Identify which cell holds the provided text, then report its [x, y] central coordinate. 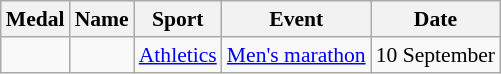
Date [436, 19]
Medal [36, 19]
Event [296, 19]
10 September [436, 55]
Name [102, 19]
Athletics [178, 55]
Men's marathon [296, 55]
Sport [178, 19]
